Return [X, Y] of the center of cell containing provided text 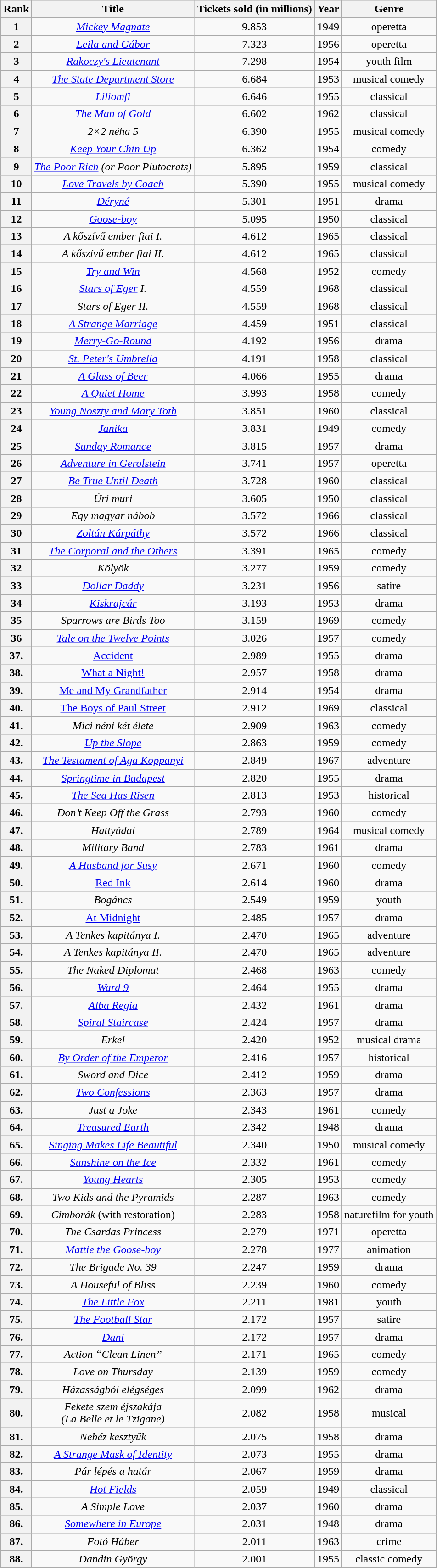
2.957 [254, 673]
8 [17, 149]
youth film [389, 62]
Pár lépés a határ [113, 1472]
2 [17, 44]
29 [17, 516]
65. [17, 1145]
35 [17, 621]
Somewhere in Europe [113, 1524]
7.298 [254, 62]
2.278 [254, 1249]
Two Kids and the Pyramids [113, 1197]
5.390 [254, 184]
Tickets sold (in millions) [254, 9]
2.211 [254, 1302]
86. [17, 1524]
2.424 [254, 1022]
87. [17, 1541]
2.305 [254, 1180]
2.793 [254, 813]
Egy magyar nábob [113, 516]
Hattyúdal [113, 830]
Fekete szem éjszakája (La Belle et le Tzigane) [113, 1413]
32 [17, 568]
Nehéz kesztyűk [113, 1437]
Házasságból elégséges [113, 1389]
The Little Fox [113, 1302]
3.391 [254, 551]
5.095 [254, 219]
The Corporal and the Others [113, 551]
2×2 néha 5 [113, 131]
The Csardas Princess [113, 1232]
3.193 [254, 603]
41. [17, 725]
Hot Fields [113, 1489]
72. [17, 1267]
The Sea Has Risen [113, 795]
4.568 [254, 271]
68. [17, 1197]
A Simple Love [113, 1506]
4.192 [254, 341]
1977 [328, 1249]
Tale on the Twelve Points [113, 638]
Úri muri [113, 498]
50. [17, 883]
musical drama [389, 1040]
2.342 [254, 1127]
62. [17, 1092]
3.815 [254, 446]
42. [17, 743]
A Glass of Beer [113, 376]
Two Confessions [113, 1092]
2.075 [254, 1437]
Rakoczy's Lieutenant [113, 62]
Springtime in Budapest [113, 778]
6.646 [254, 96]
5 [17, 96]
A Quiet Home [113, 393]
54. [17, 952]
2.820 [254, 778]
2.247 [254, 1267]
Just a Joke [113, 1110]
75. [17, 1319]
7 [17, 131]
Déryné [113, 201]
Kölyök [113, 568]
19 [17, 341]
63. [17, 1110]
31 [17, 551]
2.082 [254, 1413]
2.067 [254, 1472]
82. [17, 1454]
43. [17, 760]
13 [17, 236]
2.287 [254, 1197]
47. [17, 830]
2.671 [254, 865]
2.783 [254, 848]
Red Ink [113, 883]
53. [17, 935]
A Tenkes kapitánya I. [113, 935]
Sunshine on the Ice [113, 1162]
animation [389, 1249]
51. [17, 900]
2.037 [254, 1506]
2.485 [254, 918]
59. [17, 1040]
1981 [328, 1302]
10 [17, 184]
Sword and Dice [113, 1075]
12 [17, 219]
16 [17, 289]
Year [328, 9]
Up the Slope [113, 743]
28 [17, 498]
musical [389, 1413]
2.239 [254, 1284]
The Poor Rich (or Poor Plutocrats) [113, 166]
Fotó Háber [113, 1541]
64. [17, 1127]
2.789 [254, 830]
Liliomfi [113, 96]
73. [17, 1284]
83. [17, 1472]
36 [17, 638]
2.468 [254, 970]
76. [17, 1337]
14 [17, 254]
Don’t Keep Off the Grass [113, 813]
2.914 [254, 690]
Goose-boy [113, 219]
2.059 [254, 1489]
67. [17, 1180]
Try and Win [113, 271]
2.989 [254, 655]
A kőszívű ember fiai II. [113, 254]
33 [17, 586]
11 [17, 201]
Spiral Staircase [113, 1022]
69. [17, 1215]
27 [17, 481]
6.362 [254, 149]
Cimborák (with restoration) [113, 1215]
3.277 [254, 568]
80. [17, 1413]
2.073 [254, 1454]
The Boys of Paul Street [113, 708]
Love on Thursday [113, 1372]
6.390 [254, 131]
Ward 9 [113, 987]
44. [17, 778]
Kiskrajcár [113, 603]
84. [17, 1489]
2.340 [254, 1145]
The Football Star [113, 1319]
58. [17, 1022]
Treasured Earth [113, 1127]
17 [17, 306]
2.420 [254, 1040]
22 [17, 393]
9.853 [254, 27]
By Order of the Emperor [113, 1057]
naturefilm for youth [389, 1215]
St. Peter's Umbrella [113, 358]
1967 [328, 760]
Mici néni két élete [113, 725]
3.605 [254, 498]
4.191 [254, 358]
61. [17, 1075]
1 [17, 27]
21 [17, 376]
A Strange Mask of Identity [113, 1454]
5.895 [254, 166]
2.909 [254, 725]
Be True Until Death [113, 481]
2.139 [254, 1372]
20 [17, 358]
49. [17, 865]
3.159 [254, 621]
55. [17, 970]
24 [17, 428]
2.432 [254, 1005]
Mickey Magnate [113, 27]
25 [17, 446]
2.363 [254, 1092]
Stars of Eger I. [113, 289]
70. [17, 1232]
2.549 [254, 900]
A kőszívű ember fiai I. [113, 236]
Mattie the Goose-boy [113, 1249]
Dollar Daddy [113, 586]
The Man of Gold [113, 114]
Military Band [113, 848]
3 [17, 62]
57. [17, 1005]
38. [17, 673]
56. [17, 987]
Sparrows are Birds Too [113, 621]
5.301 [254, 201]
2.001 [254, 1559]
4 [17, 79]
Young Noszty and Mary Toth [113, 411]
18 [17, 324]
77. [17, 1355]
Title [113, 9]
74. [17, 1302]
3.026 [254, 638]
34 [17, 603]
Janika [113, 428]
Love Travels by Coach [113, 184]
2.849 [254, 760]
71. [17, 1249]
2.343 [254, 1110]
46. [17, 813]
crime [389, 1541]
3.993 [254, 393]
2.099 [254, 1389]
classic comedy [389, 1559]
A Husband for Susy [113, 865]
66. [17, 1162]
37. [17, 655]
15 [17, 271]
The Testament of Aga Koppanyi [113, 760]
2.332 [254, 1162]
6.684 [254, 79]
2.416 [254, 1057]
The Brigade No. 39 [113, 1267]
Adventure in Gerolstein [113, 463]
2.863 [254, 743]
Action “Clean Linen” [113, 1355]
Accident [113, 655]
Keep Your Chin Up [113, 149]
9 [17, 166]
Singing Makes Life Beautiful [113, 1145]
Erkel [113, 1040]
4.459 [254, 324]
30 [17, 533]
Young Hearts [113, 1180]
Rank [17, 9]
A Houseful of Bliss [113, 1284]
Leila and Gábor [113, 44]
45. [17, 795]
What a Night! [113, 673]
Alba Regia [113, 1005]
1971 [328, 1232]
78. [17, 1372]
Sunday Romance [113, 446]
6.602 [254, 114]
2.283 [254, 1215]
Merry-Go-Round [113, 341]
The Naked Diplomat [113, 970]
3.231 [254, 586]
7.323 [254, 44]
81. [17, 1437]
Dandin György [113, 1559]
Stars of Eger II. [113, 306]
40. [17, 708]
23 [17, 411]
Zoltán Kárpáthy [113, 533]
3.831 [254, 428]
3.851 [254, 411]
2.031 [254, 1524]
60. [17, 1057]
A Strange Marriage [113, 324]
6 [17, 114]
2.011 [254, 1541]
4.066 [254, 376]
39. [17, 690]
At Midnight [113, 918]
2.412 [254, 1075]
2.464 [254, 987]
2.912 [254, 708]
48. [17, 848]
2.813 [254, 795]
A Tenkes kapitánya II. [113, 952]
3.741 [254, 463]
88. [17, 1559]
2.279 [254, 1232]
79. [17, 1389]
Genre [389, 9]
Bogáncs [113, 900]
52. [17, 918]
Me and My Grandfather [113, 690]
2.171 [254, 1355]
2.614 [254, 883]
1964 [328, 830]
Dani [113, 1337]
The State Department Store [113, 79]
85. [17, 1506]
3.728 [254, 481]
26 [17, 463]
